Locate the cell with the specified text and output its (x, y) center coordinate. 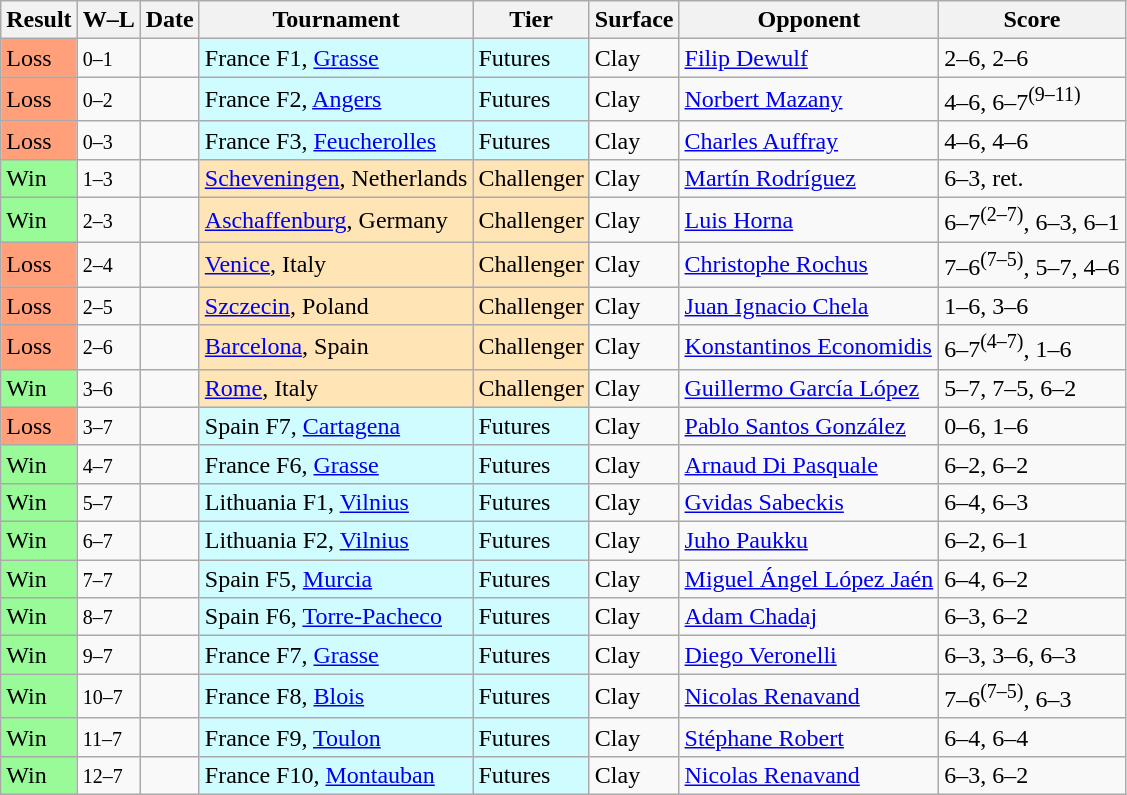
7–6(7–5), 6–3 (1032, 696)
Norbert Mazany (809, 100)
Guillermo García López (809, 388)
Christophe Rochus (809, 264)
Spain F6, Torre-Pacheco (336, 617)
2–4 (108, 264)
0–3 (108, 140)
France F6, Grasse (336, 464)
6–2, 6–1 (1032, 541)
1–3 (108, 178)
Scheveningen, Netherlands (336, 178)
Score (1032, 20)
6–7 (108, 541)
8–7 (108, 617)
2–3 (108, 220)
France F2, Angers (336, 100)
2–6 (108, 348)
4–6, 6–7(9–11) (1032, 100)
1–6, 3–6 (1032, 306)
Arnaud Di Pasquale (809, 464)
Konstantinos Economidis (809, 348)
2–6, 2–6 (1032, 58)
6–4, 6–2 (1032, 579)
6–4, 6–4 (1032, 737)
6–3, ret. (1032, 178)
France F1, Grasse (336, 58)
7–7 (108, 579)
Adam Chadaj (809, 617)
Stéphane Robert (809, 737)
France F3, Feucherolles (336, 140)
4–7 (108, 464)
Opponent (809, 20)
10–7 (108, 696)
3–7 (108, 426)
Juan Ignacio Chela (809, 306)
5–7 (108, 502)
Surface (634, 20)
Juho Paukku (809, 541)
3–6 (108, 388)
0–2 (108, 100)
Spain F5, Murcia (336, 579)
Gvidas Sabeckis (809, 502)
Venice, Italy (336, 264)
Barcelona, Spain (336, 348)
6–7(2–7), 6–3, 6–1 (1032, 220)
6–3, 3–6, 6–3 (1032, 655)
Szczecin, Poland (336, 306)
Miguel Ángel López Jaén (809, 579)
6–4, 6–3 (1032, 502)
9–7 (108, 655)
France F7, Grasse (336, 655)
Lithuania F2, Vilnius (336, 541)
France F8, Blois (336, 696)
2–5 (108, 306)
11–7 (108, 737)
Rome, Italy (336, 388)
France F9, Toulon (336, 737)
Luis Horna (809, 220)
0–6, 1–6 (1032, 426)
Charles Auffray (809, 140)
Martín Rodríguez (809, 178)
W–L (108, 20)
5–7, 7–5, 6–2 (1032, 388)
0–1 (108, 58)
Pablo Santos González (809, 426)
6–7(4–7), 1–6 (1032, 348)
Diego Veronelli (809, 655)
Tournament (336, 20)
Result (39, 20)
6–2, 6–2 (1032, 464)
7–6(7–5), 5–7, 4–6 (1032, 264)
4–6, 4–6 (1032, 140)
12–7 (108, 775)
Filip Dewulf (809, 58)
Lithuania F1, Vilnius (336, 502)
Date (170, 20)
France F10, Montauban (336, 775)
Aschaffenburg, Germany (336, 220)
Tier (531, 20)
Spain F7, Cartagena (336, 426)
